From the cell containing the given text, extract its center point as [x, y] coordinate. 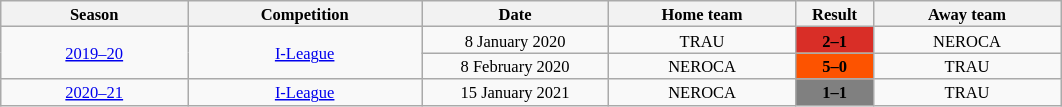
15 January 2021 [516, 92]
8 February 2020 [516, 66]
Date [516, 14]
Competition [305, 14]
Away team [966, 14]
2–1 [835, 40]
2019–20 [94, 53]
2020–21 [94, 92]
1–1 [835, 92]
5–0 [835, 66]
Season [94, 14]
Home team [702, 14]
Result [835, 14]
8 January 2020 [516, 40]
